Return the (X, Y) coordinate for the center point of the cell that contains the specified text.  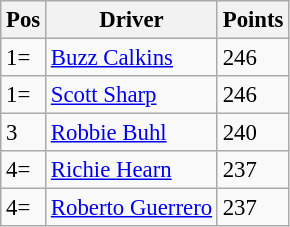
Robbie Buhl (132, 133)
3 (24, 133)
Scott Sharp (132, 95)
Roberto Guerrero (132, 208)
Buzz Calkins (132, 58)
Richie Hearn (132, 170)
Points (252, 20)
240 (252, 133)
Pos (24, 20)
Driver (132, 20)
